Locate the cell with the specified text and output its (X, Y) center coordinate. 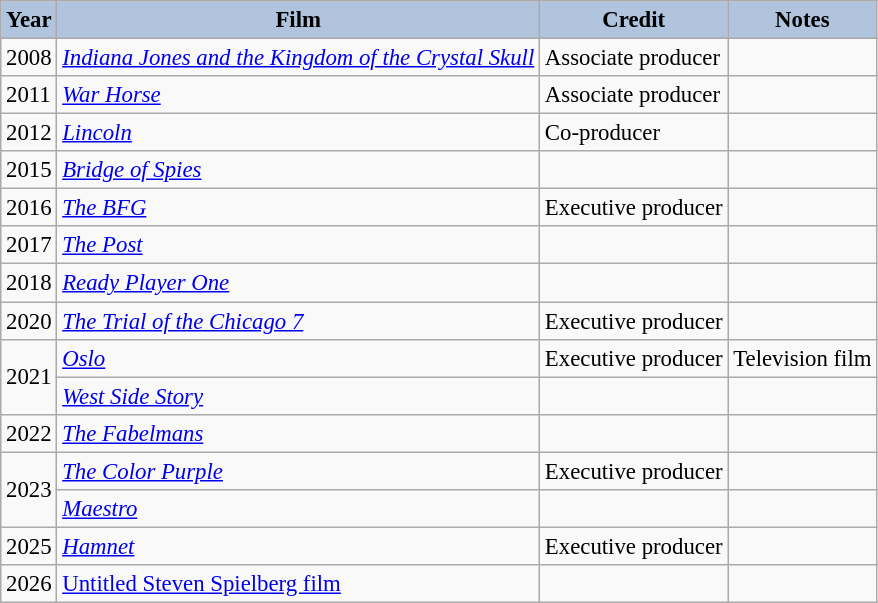
Ready Player One (298, 283)
The Color Purple (298, 471)
Credit (634, 20)
Year (29, 20)
2008 (29, 58)
2025 (29, 546)
Film (298, 20)
2015 (29, 170)
2026 (29, 584)
Co-producer (634, 133)
2012 (29, 133)
2022 (29, 433)
2017 (29, 245)
2023 (29, 490)
The Fabelmans (298, 433)
The Post (298, 245)
2011 (29, 95)
Lincoln (298, 133)
Television film (802, 358)
Oslo (298, 358)
The BFG (298, 208)
2018 (29, 283)
War Horse (298, 95)
2021 (29, 376)
Notes (802, 20)
Bridge of Spies (298, 170)
2016 (29, 208)
West Side Story (298, 396)
Indiana Jones and the Kingdom of the Crystal Skull (298, 58)
Maestro (298, 509)
2020 (29, 321)
Hamnet (298, 546)
The Trial of the Chicago 7 (298, 321)
Untitled Steven Spielberg film (298, 584)
